Search for the cell housing the specified text and yield its (x, y) center coordinate. 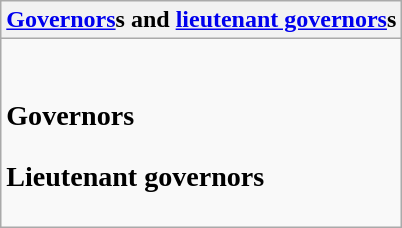
Governorss and lieutenant governorss (202, 20)
GovernorsLieutenant governors (202, 133)
